Provide the [X, Y] coordinate of the cell's center where the given text is located.  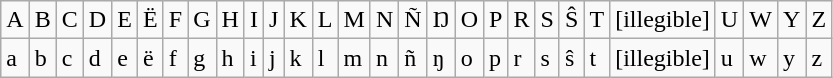
Ñ [413, 20]
D [97, 20]
Y [791, 20]
f [175, 58]
h [230, 58]
m [354, 58]
J [273, 20]
j [273, 58]
Ŝ [571, 20]
ë [150, 58]
Z [819, 20]
u [729, 58]
A [15, 20]
E [125, 20]
B [42, 20]
y [791, 58]
Ë [150, 20]
W [761, 20]
M [354, 20]
r [522, 58]
ŋ [441, 58]
k [298, 58]
i [254, 58]
n [384, 58]
R [522, 20]
F [175, 20]
ñ [413, 58]
U [729, 20]
l [325, 58]
G [202, 20]
T [597, 20]
P [496, 20]
Ŋ [441, 20]
S [547, 20]
e [125, 58]
a [15, 58]
g [202, 58]
o [469, 58]
w [761, 58]
b [42, 58]
K [298, 20]
H [230, 20]
ŝ [571, 58]
I [254, 20]
L [325, 20]
t [597, 58]
C [70, 20]
d [97, 58]
O [469, 20]
N [384, 20]
p [496, 58]
s [547, 58]
c [70, 58]
z [819, 58]
